Search for the cell housing the specified text and yield its (X, Y) center coordinate. 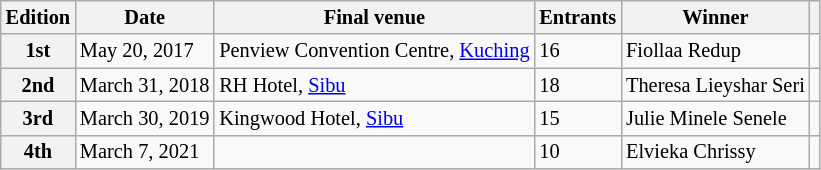
Kingwood Hotel, Sibu (374, 118)
2nd (38, 85)
Date (144, 17)
May 20, 2017 (144, 51)
3rd (38, 118)
Penview Convention Centre, Kuching (374, 51)
Elvieka Chrissy (716, 152)
Julie Minele Senele (716, 118)
15 (578, 118)
Entrants (578, 17)
Winner (716, 17)
1st (38, 51)
16 (578, 51)
Fiollaa Redup (716, 51)
4th (38, 152)
RH Hotel, Sibu (374, 85)
March 30, 2019 (144, 118)
Edition (38, 17)
18 (578, 85)
March 7, 2021 (144, 152)
10 (578, 152)
March 31, 2018 (144, 85)
Theresa Lieyshar Seri (716, 85)
Final venue (374, 17)
